Determine the [X, Y] coordinate at the center of the cell enclosing the given text.  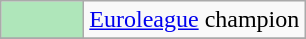
Euroleague champion [194, 20]
